Locate the cell with the specified text and output its (x, y) center coordinate. 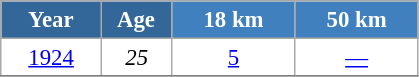
Age (136, 20)
1924 (52, 58)
25 (136, 58)
50 km (356, 20)
Year (52, 20)
5 (234, 58)
18 km (234, 20)
— (356, 58)
